Find where the given text appears and provide that cell's center as (X, Y) coordinate. 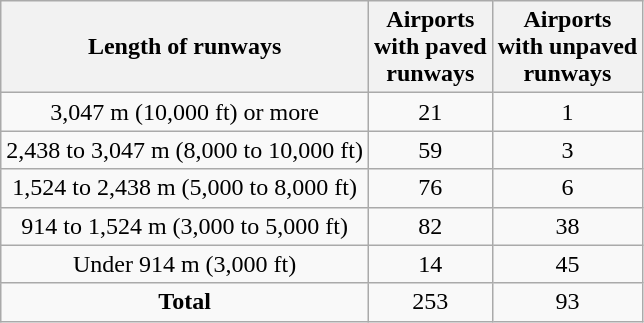
38 (567, 226)
93 (567, 302)
21 (430, 112)
Airports with unpaved runways (567, 47)
45 (567, 264)
3,047 m (10,000 ft) or more (185, 112)
1,524 to 2,438 m (5,000 to 8,000 ft) (185, 188)
253 (430, 302)
Total (185, 302)
59 (430, 150)
76 (430, 188)
82 (430, 226)
6 (567, 188)
14 (430, 264)
1 (567, 112)
914 to 1,524 m (3,000 to 5,000 ft) (185, 226)
Airports with paved runways (430, 47)
2,438 to 3,047 m (8,000 to 10,000 ft) (185, 150)
Length of runways (185, 47)
Under 914 m (3,000 ft) (185, 264)
3 (567, 150)
